Provide the (x, y) coordinate of the cell's center where the given text is located.  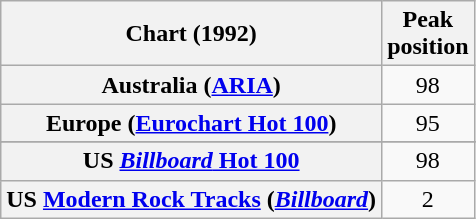
Europe (Eurochart Hot 100) (192, 123)
US Billboard Hot 100 (192, 161)
2 (428, 199)
Australia (ARIA) (192, 85)
Chart (1992) (192, 34)
95 (428, 123)
Peakposition (428, 34)
US Modern Rock Tracks (Billboard) (192, 199)
